From the cell containing the given text, extract its center point as [x, y] coordinate. 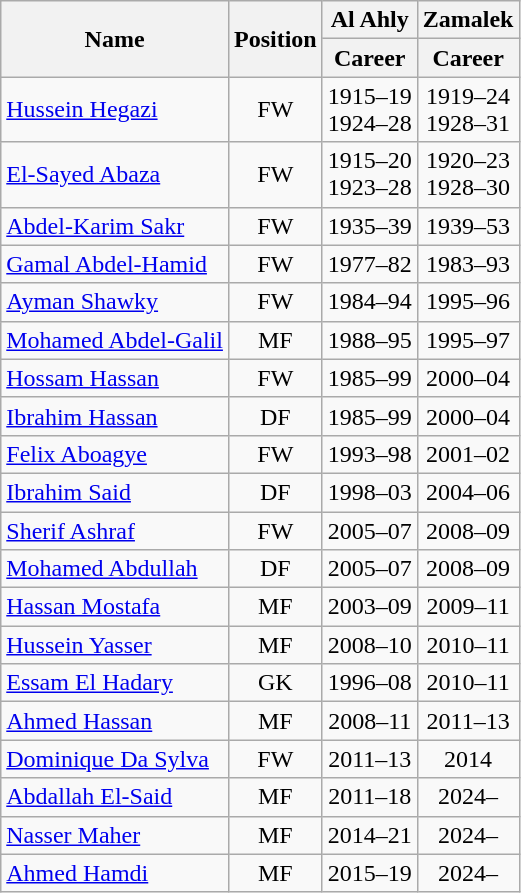
Dominique Da Sylva [115, 759]
2003–09 [370, 607]
Sherif Ashraf [115, 531]
1920–23 1928–30 [468, 174]
Abdel-Karim Sakr [115, 226]
GK [275, 683]
2011–18 [370, 797]
1977–82 [370, 264]
1995–97 [468, 340]
1995–96 [468, 302]
Ayman Shawky [115, 302]
Hassan Mostafa [115, 607]
Zamalek [468, 20]
El-Sayed Abaza [115, 174]
Nasser Maher [115, 835]
2014–21 [370, 835]
2009–11 [468, 607]
2008–10 [370, 645]
Position [275, 39]
2008–11 [370, 721]
Gamal Abdel-Hamid [115, 264]
Hossam Hassan [115, 378]
Al Ahly [370, 20]
2015–19 [370, 873]
2004–06 [468, 492]
2014 [468, 759]
1998–03 [370, 492]
Felix Aboagye [115, 454]
1983–93 [468, 264]
1984–94 [370, 302]
Ahmed Hassan [115, 721]
Hussein Hegazi [115, 110]
2001–02 [468, 454]
1996–08 [370, 683]
1988–95 [370, 340]
1935–39 [370, 226]
1915–19 1924–28 [370, 110]
Mohamed Abdullah [115, 569]
1993–98 [370, 454]
Ibrahim Hassan [115, 416]
Abdallah El-Said [115, 797]
Hussein Yasser [115, 645]
1919–24 1928–31 [468, 110]
Mohamed Abdel-Galil [115, 340]
Ibrahim Said [115, 492]
1915–20 1923–28 [370, 174]
Essam El Hadary [115, 683]
Name [115, 39]
1939–53 [468, 226]
Ahmed Hamdi [115, 873]
